Find where the given text appears and provide that cell's center as (X, Y) coordinate. 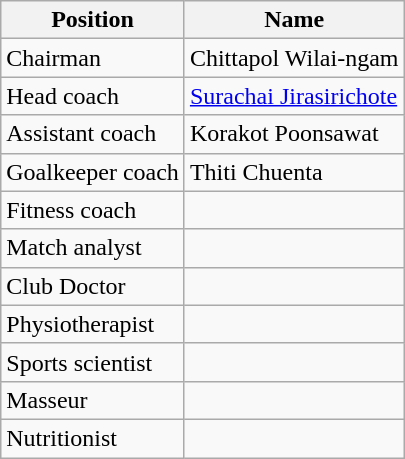
Sports scientist (93, 362)
Match analyst (93, 248)
Assistant coach (93, 134)
Surachai Jirasirichote (294, 96)
Chairman (93, 58)
Name (294, 20)
Goalkeeper coach (93, 172)
Position (93, 20)
Thiti Chuenta (294, 172)
Physiotherapist (93, 324)
Masseur (93, 400)
Nutritionist (93, 438)
Fitness coach (93, 210)
Head coach (93, 96)
Chittapol Wilai-ngam (294, 58)
Club Doctor (93, 286)
Korakot Poonsawat (294, 134)
